Scan for the cell matching the given text and deliver its (x, y) coordinate at center. 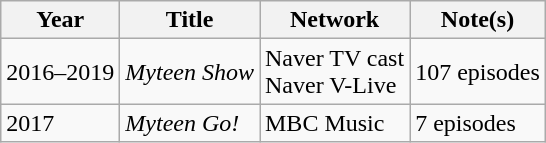
7 episodes (478, 123)
2017 (60, 123)
Note(s) (478, 20)
Myteen Go! (190, 123)
2016–2019 (60, 72)
Year (60, 20)
Network (335, 20)
Title (190, 20)
107 episodes (478, 72)
Myteen Show (190, 72)
Naver TV castNaver V-Live (335, 72)
MBC Music (335, 123)
